Detect which cell encompasses the target text, then output its [x, y] center coordinate. 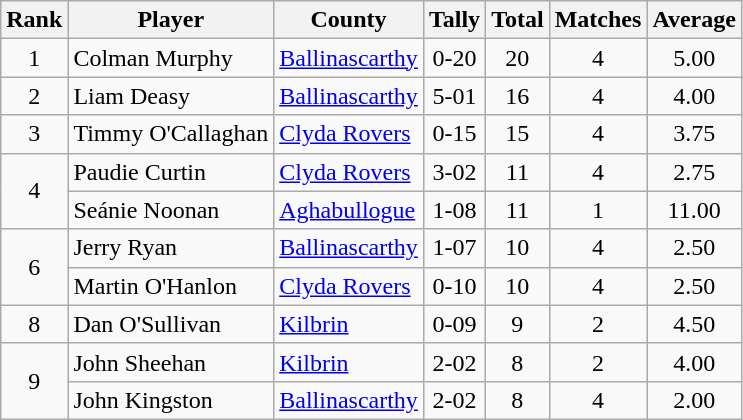
Martin O'Hanlon [171, 286]
Liam Deasy [171, 96]
County [349, 20]
5-01 [454, 96]
2.00 [694, 400]
3-02 [454, 172]
Matches [598, 20]
20 [518, 58]
0-20 [454, 58]
11.00 [694, 210]
1-08 [454, 210]
Timmy O'Callaghan [171, 134]
Aghabullogue [349, 210]
Tally [454, 20]
Jerry Ryan [171, 248]
1-07 [454, 248]
Player [171, 20]
2.75 [694, 172]
Average [694, 20]
John Sheehan [171, 362]
16 [518, 96]
0-09 [454, 324]
Total [518, 20]
5.00 [694, 58]
0-10 [454, 286]
Seánie Noonan [171, 210]
3.75 [694, 134]
0-15 [454, 134]
3 [34, 134]
Dan O'Sullivan [171, 324]
6 [34, 267]
15 [518, 134]
Colman Murphy [171, 58]
John Kingston [171, 400]
Paudie Curtin [171, 172]
Rank [34, 20]
4.50 [694, 324]
